Search for the cell housing the specified text and yield its (x, y) center coordinate. 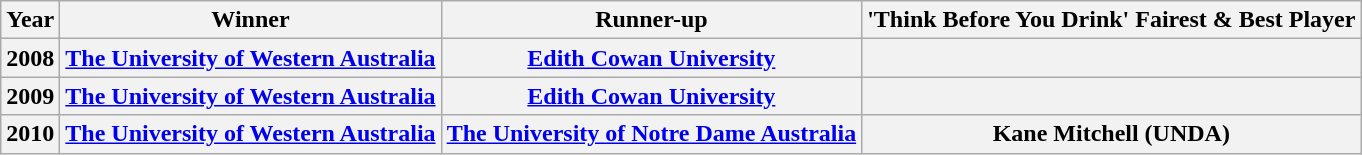
Winner (250, 20)
Kane Mitchell (UNDA) (1112, 134)
2010 (30, 134)
Runner-up (652, 20)
2009 (30, 96)
2008 (30, 58)
Year (30, 20)
'Think Before You Drink' Fairest & Best Player (1112, 20)
The University of Notre Dame Australia (652, 134)
